Return (x, y) of the center of cell containing provided text 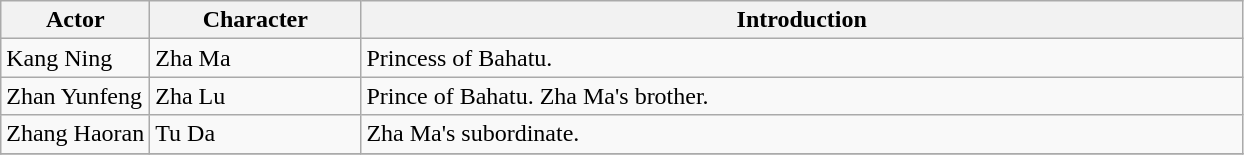
Zha Lu (256, 96)
Kang Ning (76, 58)
Tu Da (256, 134)
Zhang Haoran (76, 134)
Introduction (802, 20)
Character (256, 20)
Zha Ma's subordinate. (802, 134)
Actor (76, 20)
Zhan Yunfeng (76, 96)
Prince of Bahatu. Zha Ma's brother. (802, 96)
Princess of Bahatu. (802, 58)
Zha Ma (256, 58)
